Provide the (x, y) coordinate of the cell's center where the given text is located.  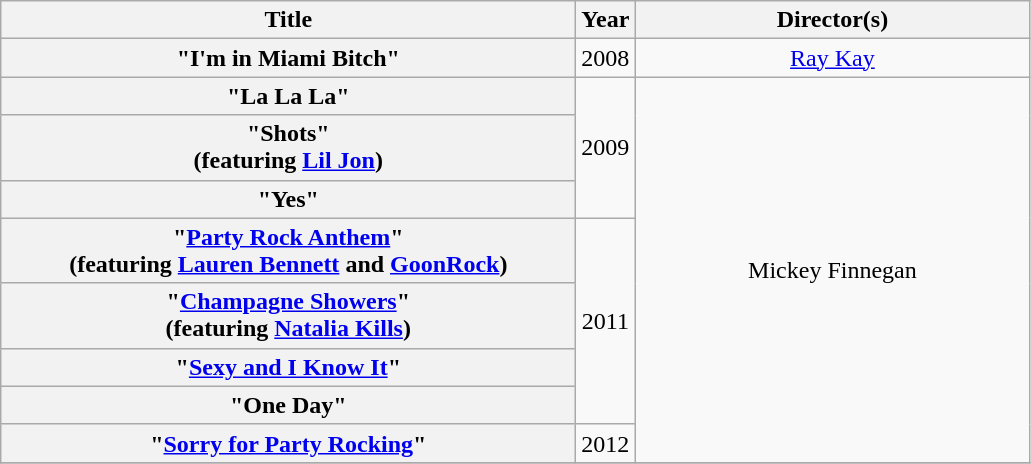
2012 (606, 443)
"Sorry for Party Rocking" (288, 443)
Ray Kay (832, 58)
"Party Rock Anthem"(featuring Lauren Bennett and GoonRock) (288, 250)
"Sexy and I Know It" (288, 367)
"One Day" (288, 405)
2011 (606, 321)
"La La La" (288, 96)
Title (288, 20)
Director(s) (832, 20)
"Yes" (288, 199)
2009 (606, 148)
"Shots"(featuring Lil Jon) (288, 148)
"I'm in Miami Bitch" (288, 58)
"Champagne Showers"(featuring Natalia Kills) (288, 316)
Year (606, 20)
Mickey Finnegan (832, 270)
2008 (606, 58)
